Determine the (X, Y) coordinate at the center of the cell enclosing the given text.  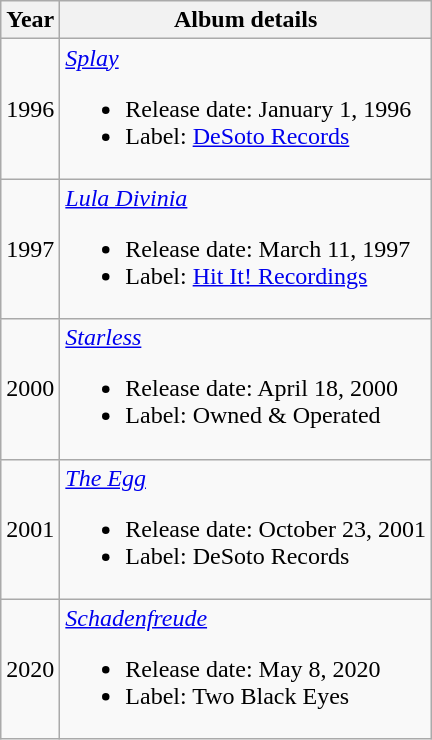
SchadenfreudeRelease date: May 8, 2020Label: Two Black Eyes (246, 669)
1997 (30, 249)
Year (30, 20)
The EggRelease date: October 23, 2001Label: DeSoto Records (246, 529)
1996 (30, 109)
StarlessRelease date: April 18, 2000Label: Owned & Operated (246, 389)
Album details (246, 20)
2000 (30, 389)
SplayRelease date: January 1, 1996Label: DeSoto Records (246, 109)
2001 (30, 529)
2020 (30, 669)
Lula DiviniaRelease date: March 11, 1997Label: Hit It! Recordings (246, 249)
